Output the (X, Y) coordinate of the center of the cell containing the given text.  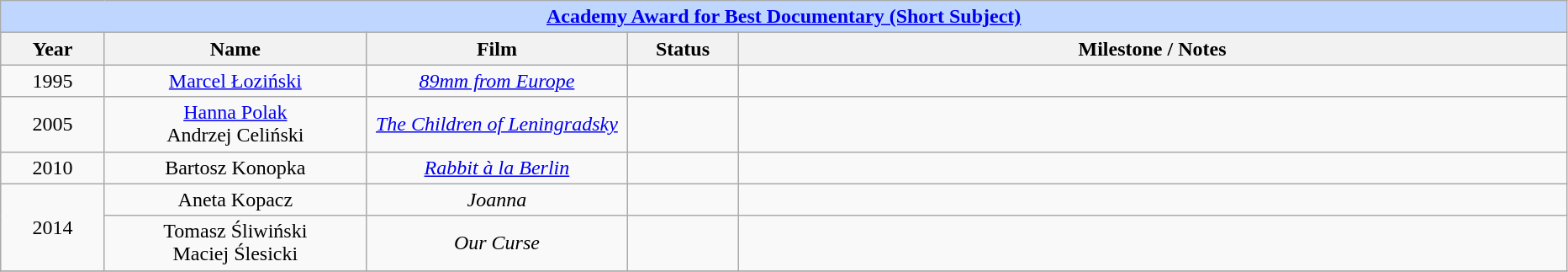
Our Curse (496, 243)
Bartosz Konopka (235, 168)
Milestone / Notes (1153, 49)
Year (53, 49)
89mm from Europe (496, 81)
1995 (53, 81)
Status (683, 49)
Tomasz ŚliwińskiMaciej Ślesicki (235, 243)
Rabbit à la Berlin (496, 168)
The Children of Leningradsky (496, 125)
Name (235, 49)
Film (496, 49)
2010 (53, 168)
Aneta Kopacz (235, 200)
Hanna PolakAndrzej Celiński (235, 125)
2005 (53, 125)
2014 (53, 227)
Marcel Łoziński (235, 81)
Joanna (496, 200)
Academy Award for Best Documentary (Short Subject) (784, 17)
